Detect which cell encompasses the target text, then output its [x, y] center coordinate. 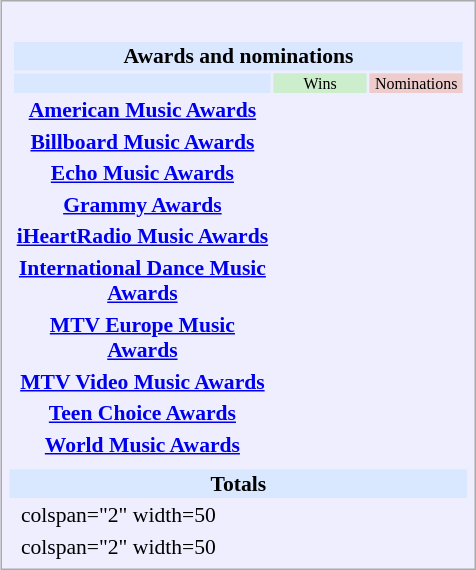
Nominations [416, 83]
MTV Europe Music Awards [142, 337]
MTV Video Music Awards [142, 381]
iHeartRadio Music Awards [142, 236]
Totals [239, 483]
Awards and nominations [238, 56]
World Music Awards [142, 444]
Grammy Awards [142, 204]
Echo Music Awards [142, 173]
American Music Awards [142, 110]
Teen Choice Awards [142, 413]
Wins [320, 83]
Billboard Music Awards [142, 141]
International Dance Music Awards [142, 280]
